Identify which cell holds the provided text, then report its [X, Y] central coordinate. 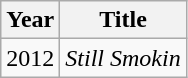
Title [123, 20]
2012 [30, 58]
Year [30, 20]
Still Smokin [123, 58]
